From the cell containing the given text, extract its center point as (x, y) coordinate. 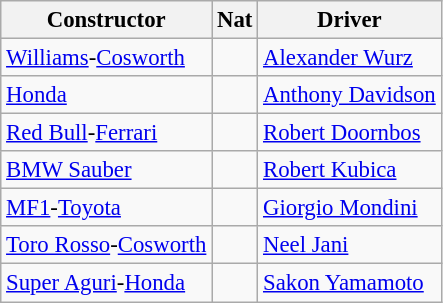
Toro Rosso-Cosworth (106, 245)
Nat (235, 20)
Robert Kubica (350, 170)
Honda (106, 95)
Neel Jani (350, 245)
Robert Doornbos (350, 133)
Sakon Yamamoto (350, 283)
Anthony Davidson (350, 95)
Williams-Cosworth (106, 58)
MF1-Toyota (106, 208)
Driver (350, 20)
Giorgio Mondini (350, 208)
Super Aguri-Honda (106, 283)
Alexander Wurz (350, 58)
Constructor (106, 20)
Red Bull-Ferrari (106, 133)
BMW Sauber (106, 170)
